For the text-containing cell, return its midpoint in [X, Y] coordinate format. 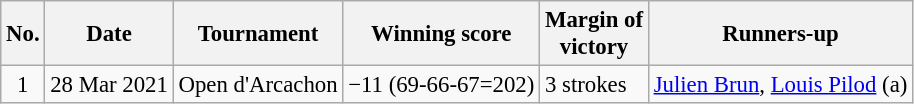
Open d'Arcachon [258, 85]
28 Mar 2021 [109, 85]
Tournament [258, 34]
Julien Brun, Louis Pilod (a) [780, 85]
Margin ofvictory [594, 34]
−11 (69-66-67=202) [442, 85]
Date [109, 34]
1 [23, 85]
3 strokes [594, 85]
Runners-up [780, 34]
Winning score [442, 34]
No. [23, 34]
